Capture the cell that displays the provided text and extract its [X, Y] central coordinate. 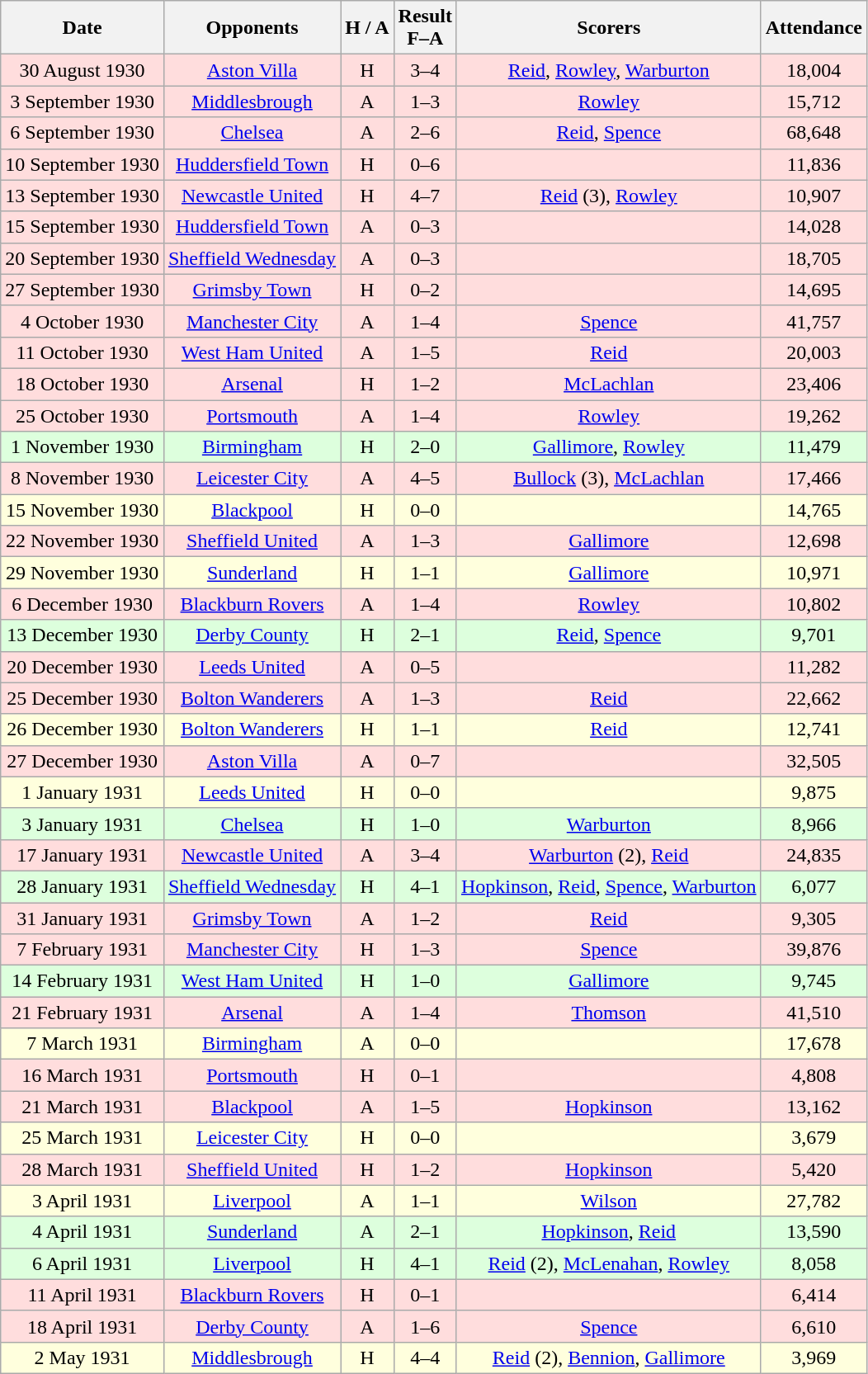
16 March 1931 [83, 1075]
9,701 [814, 635]
Hopkinson, Reid [609, 1232]
3 April 1931 [83, 1201]
19,262 [814, 415]
Reid (3), Rowley [609, 196]
39,876 [814, 950]
Date [83, 28]
18 April 1931 [83, 1326]
9,875 [814, 792]
13,590 [814, 1232]
7 March 1931 [83, 1044]
17 January 1931 [83, 855]
14,765 [814, 510]
8,058 [814, 1263]
Opponents [252, 28]
0–2 [425, 290]
12,741 [814, 729]
25 March 1931 [83, 1138]
3 September 1930 [83, 102]
Attendance [814, 28]
23,406 [814, 384]
22 November 1930 [83, 541]
30 August 1930 [83, 70]
12,698 [814, 541]
11,479 [814, 447]
15,712 [814, 102]
28 March 1931 [83, 1169]
4,808 [814, 1075]
McLachlan [609, 384]
1 January 1931 [83, 792]
5,420 [814, 1169]
26 December 1930 [83, 729]
11 October 1930 [83, 352]
13 December 1930 [83, 635]
22,662 [814, 698]
29 November 1930 [83, 573]
4 April 1931 [83, 1232]
17,678 [814, 1044]
4–7 [425, 196]
1–6 [425, 1326]
Reid, Rowley, Warburton [609, 70]
41,757 [814, 321]
1 November 1930 [83, 447]
Scorers [609, 28]
14 February 1931 [83, 981]
13,162 [814, 1107]
10,971 [814, 573]
14,695 [814, 290]
27,782 [814, 1201]
21 February 1931 [83, 1013]
18,004 [814, 70]
2 May 1931 [83, 1357]
Bullock (3), McLachlan [609, 479]
6,077 [814, 886]
9,305 [814, 918]
2–0 [425, 447]
20 December 1930 [83, 667]
20,003 [814, 352]
4–4 [425, 1357]
ResultF–A [425, 28]
27 December 1930 [83, 761]
Warburton (2), Reid [609, 855]
32,505 [814, 761]
H / A [367, 28]
Reid (2), Bennion, Gallimore [609, 1357]
6 September 1930 [83, 133]
24,835 [814, 855]
Wilson [609, 1201]
4 October 1930 [83, 321]
0–7 [425, 761]
25 October 1930 [83, 415]
15 November 1930 [83, 510]
4–5 [425, 479]
2–6 [425, 133]
3 January 1931 [83, 824]
Warburton [609, 824]
6,610 [814, 1326]
18 October 1930 [83, 384]
0–6 [425, 164]
Thomson [609, 1013]
6 December 1930 [83, 604]
6 April 1931 [83, 1263]
41,510 [814, 1013]
15 September 1930 [83, 227]
3,969 [814, 1357]
68,648 [814, 133]
28 January 1931 [83, 886]
20 September 1930 [83, 258]
10 September 1930 [83, 164]
11,836 [814, 164]
18,705 [814, 258]
13 September 1930 [83, 196]
3,679 [814, 1138]
Gallimore, Rowley [609, 447]
Hopkinson, Reid, Spence, Warburton [609, 886]
17,466 [814, 479]
9,745 [814, 981]
8,966 [814, 824]
10,802 [814, 604]
11,282 [814, 667]
14,028 [814, 227]
27 September 1930 [83, 290]
11 April 1931 [83, 1295]
0–5 [425, 667]
6,414 [814, 1295]
8 November 1930 [83, 479]
21 March 1931 [83, 1107]
Reid (2), McLenahan, Rowley [609, 1263]
7 February 1931 [83, 950]
25 December 1930 [83, 698]
31 January 1931 [83, 918]
10,907 [814, 196]
